Capture the cell that displays the provided text and extract its (X, Y) central coordinate. 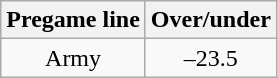
–23.5 (210, 58)
Over/under (210, 20)
Pregame line (74, 20)
Army (74, 58)
